Pinpoint the cell where the given text exists, returning its [X, Y] midpoint coordinate. 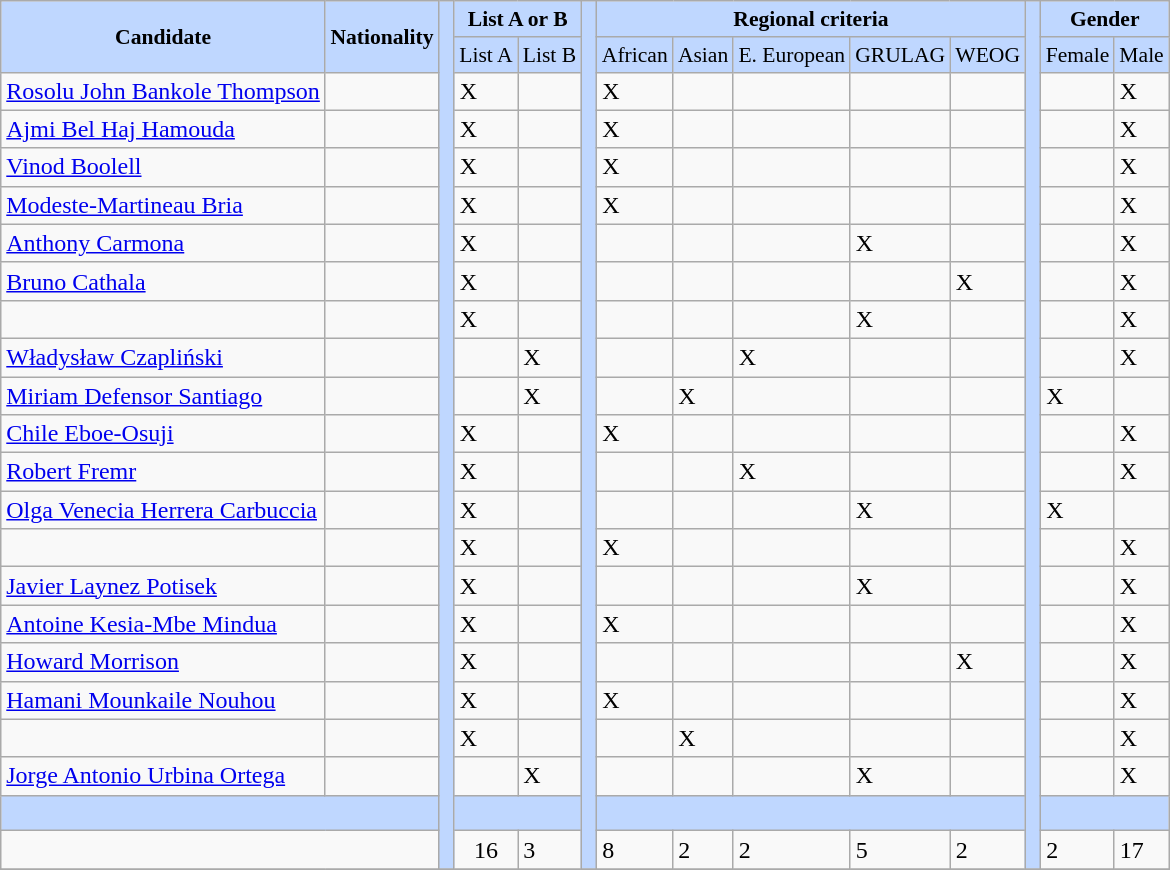
Nationality [382, 36]
List B [550, 54]
Modeste-Martineau Bria [164, 205]
Female [1078, 54]
Miriam Defensor Santiago [164, 395]
Robert Fremr [164, 472]
List A [486, 54]
Howard Morrison [164, 662]
Olga Venecia Herrera Carbuccia [164, 510]
8 [635, 850]
Jorge Antonio Urbina Ortega [164, 776]
Javier Laynez Potisek [164, 586]
GRULAG [900, 54]
Candidate [164, 36]
5 [900, 850]
Gender [1105, 19]
Hamani Mounkaile Nouhou [164, 700]
Bruno Cathala [164, 281]
Male [1141, 54]
17 [1141, 850]
Regional criteria [811, 19]
Vinod Boolell [164, 167]
Rosolu John Bankole Thompson [164, 91]
Ajmi Bel Haj Hamouda [164, 129]
List A or B [518, 19]
Asian [703, 54]
African [635, 54]
3 [550, 850]
Antoine Kesia-Mbe Mindua [164, 624]
E. European [792, 54]
Chile Eboe-Osuji [164, 434]
Anthony Carmona [164, 243]
WEOG [988, 54]
Władysław Czapliński [164, 357]
16 [486, 850]
